Return the (X, Y) coordinate for the center point of the cell that contains the specified text.  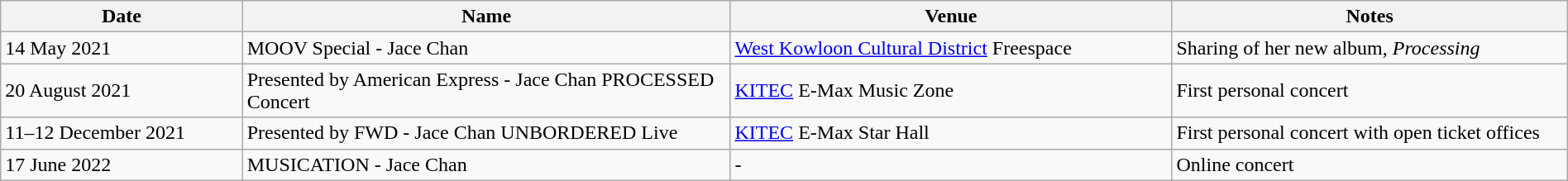
First personal concert with open ticket offices (1370, 133)
First personal concert (1370, 91)
Date (122, 17)
West Kowloon Cultural District Freespace (951, 48)
17 June 2022 (122, 164)
- (951, 164)
14 May 2021 (122, 48)
MOOV Special - Jace Chan (486, 48)
11–12 December 2021 (122, 133)
Presented by American Express - Jace Chan PROCESSED Concert (486, 91)
MUSICATION - Jace Chan (486, 164)
Venue (951, 17)
Online concert (1370, 164)
KITEC E-Max Star Hall (951, 133)
KITEC E-Max Music Zone (951, 91)
Presented by FWD - Jace Chan UNBORDERED Live (486, 133)
Sharing of her new album, Processing (1370, 48)
Name (486, 17)
Notes (1370, 17)
20 August 2021 (122, 91)
